For the text-containing cell, return its midpoint in (X, Y) coordinate format. 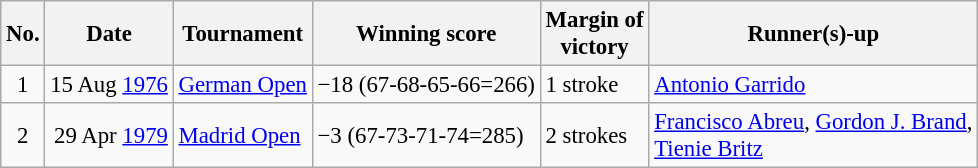
29 Apr 1979 (109, 136)
Francisco Abreu, Gordon J. Brand, Tienie Britz (814, 136)
−18 (67-68-65-66=266) (426, 85)
Madrid Open (242, 136)
Margin ofvictory (594, 34)
2 strokes (594, 136)
2 (23, 136)
−3 (67-73-71-74=285) (426, 136)
1 (23, 85)
1 stroke (594, 85)
Antonio Garrido (814, 85)
15 Aug 1976 (109, 85)
German Open (242, 85)
Date (109, 34)
Runner(s)-up (814, 34)
Winning score (426, 34)
Tournament (242, 34)
No. (23, 34)
